Search for the cell housing the specified text and yield its [X, Y] center coordinate. 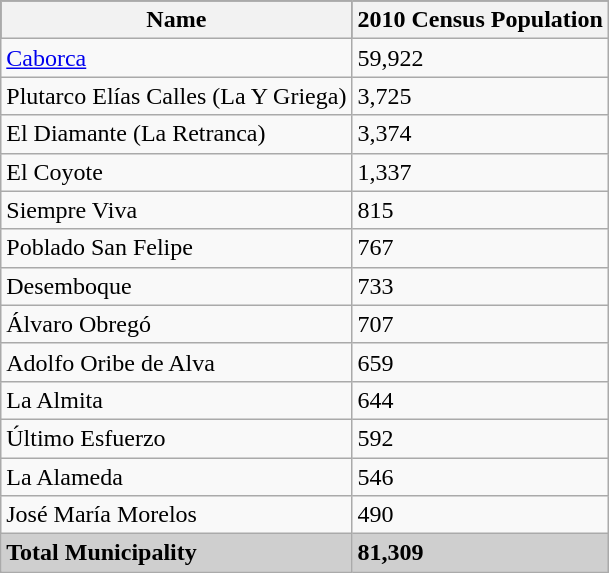
Álvaro Obregó [176, 324]
Caborca [176, 58]
Siempre Viva [176, 210]
El Diamante (La Retranca) [176, 134]
1,337 [480, 172]
767 [480, 248]
490 [480, 515]
592 [480, 438]
81,309 [480, 553]
3,725 [480, 96]
Poblado San Felipe [176, 248]
El Coyote [176, 172]
3,374 [480, 134]
546 [480, 477]
Adolfo Oribe de Alva [176, 362]
2010 Census Population [480, 20]
59,922 [480, 58]
Total Municipality [176, 553]
733 [480, 286]
Desemboque [176, 286]
644 [480, 400]
Plutarco Elías Calles (La Y Griega) [176, 96]
659 [480, 362]
815 [480, 210]
La Alameda [176, 477]
Name [176, 20]
José María Morelos [176, 515]
Último Esfuerzo [176, 438]
La Almita [176, 400]
707 [480, 324]
